Determine the [x, y] coordinate at the center of the cell enclosing the given text.  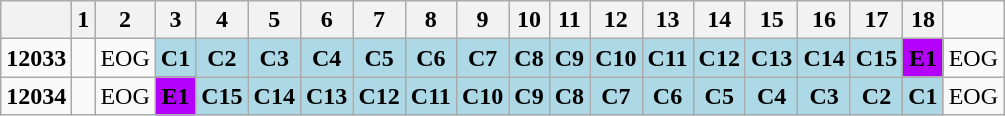
10 [529, 20]
16 [824, 20]
6 [326, 20]
18 [923, 20]
9 [482, 20]
12033 [36, 58]
12034 [36, 96]
13 [668, 20]
14 [719, 20]
5 [274, 20]
17 [876, 20]
7 [379, 20]
4 [222, 20]
15 [771, 20]
8 [430, 20]
2 [125, 20]
1 [84, 20]
12 [616, 20]
3 [175, 20]
11 [569, 20]
